Output the [x, y] coordinate of the center of the cell containing the given text.  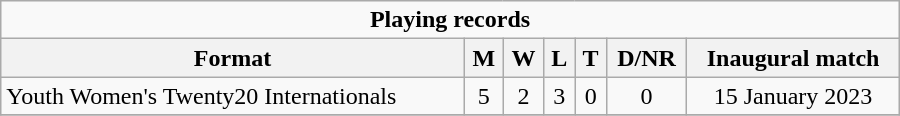
Playing records [450, 20]
Inaugural match [793, 58]
Format [233, 58]
M [484, 58]
L [560, 58]
5 [484, 96]
D/NR [646, 58]
W [523, 58]
2 [523, 96]
3 [560, 96]
Youth Women's Twenty20 Internationals [233, 96]
15 January 2023 [793, 96]
T [590, 58]
